From the cell containing the given text, extract its center point as (X, Y) coordinate. 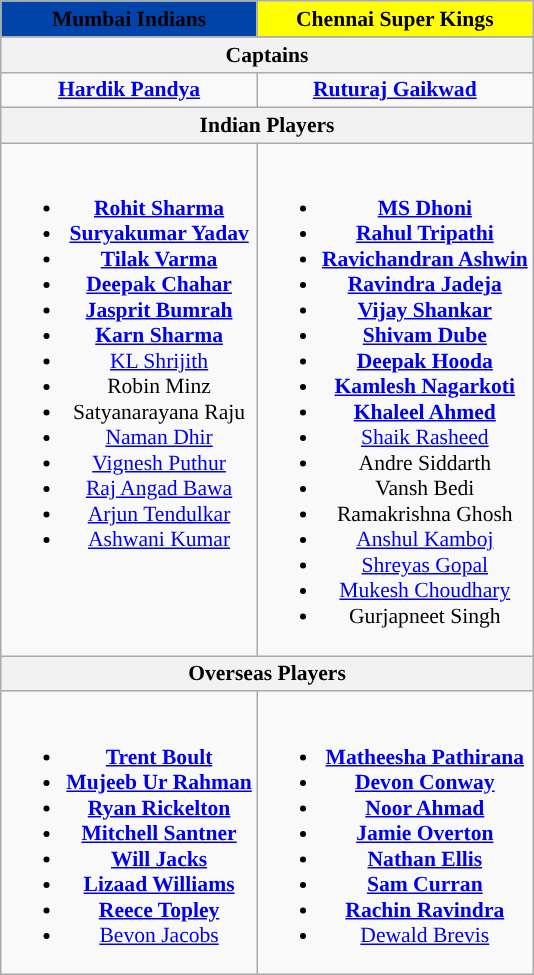
Captains (266, 54)
Overseas Players (266, 674)
Hardik Pandya (129, 90)
Indian Players (266, 126)
Trent BoultMujeeb Ur RahmanRyan RickeltonMitchell SantnerWill JacksLizaad WilliamsReece TopleyBevon Jacobs (129, 832)
Mumbai Indians (129, 19)
Ruturaj Gaikwad (395, 90)
Chennai Super Kings (395, 19)
Matheesha PathiranaDevon ConwayNoor AhmadJamie OvertonNathan EllisSam CurranRachin RavindraDewald Brevis (395, 832)
